Find where the given text appears and provide that cell's center as [x, y] coordinate. 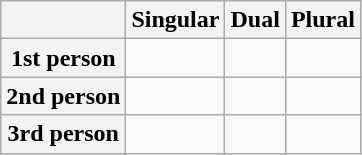
2nd person [64, 96]
Plural [322, 20]
Singular [176, 20]
Dual [255, 20]
3rd person [64, 134]
1st person [64, 58]
